Detect which cell encompasses the target text, then output its [X, Y] center coordinate. 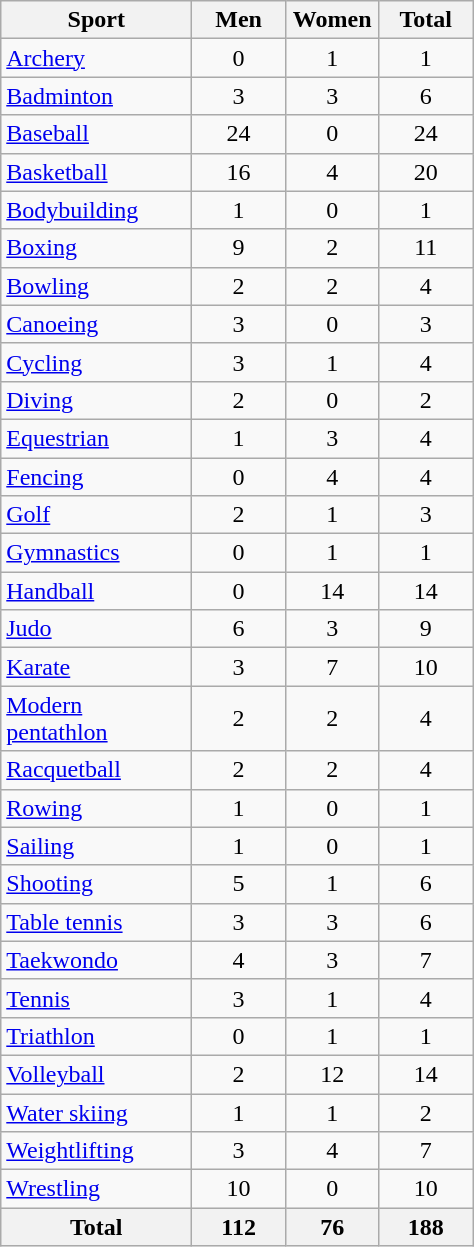
Boxing [96, 248]
112 [239, 1227]
Taekwondo [96, 960]
Rowing [96, 808]
Triathlon [96, 1036]
Equestrian [96, 438]
76 [332, 1227]
Archery [96, 58]
Volleyball [96, 1074]
Basketball [96, 172]
12 [332, 1074]
Bowling [96, 286]
16 [239, 172]
Women [332, 20]
Golf [96, 515]
Water skiing [96, 1113]
Modern pentathlon [96, 718]
Men [239, 20]
Racquetball [96, 770]
Gymnastics [96, 553]
Sailing [96, 846]
Tennis [96, 998]
Shooting [96, 884]
5 [239, 884]
Wrestling [96, 1189]
20 [426, 172]
Diving [96, 400]
Handball [96, 591]
Badminton [96, 96]
Baseball [96, 134]
Cycling [96, 362]
Fencing [96, 477]
Judo [96, 629]
Karate [96, 667]
Table tennis [96, 922]
188 [426, 1227]
Bodybuilding [96, 210]
Sport [96, 20]
11 [426, 248]
Canoeing [96, 324]
Weightlifting [96, 1151]
